Identify which cell holds the provided text, then report its [x, y] central coordinate. 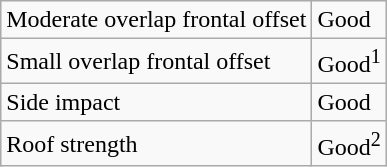
Good1 [349, 62]
Roof strength [156, 144]
Moderate overlap frontal offset [156, 20]
Good2 [349, 144]
Side impact [156, 102]
Small overlap frontal offset [156, 62]
